For the text-containing cell, return its midpoint in [X, Y] coordinate format. 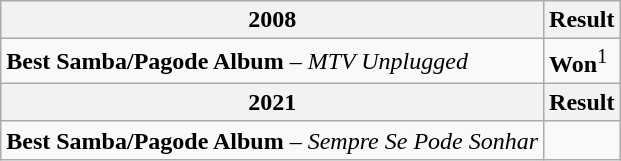
Best Samba/Pagode Album – MTV Unplugged [272, 62]
Won1 [582, 62]
2021 [272, 102]
Best Samba/Pagode Album – Sempre Se Pode Sonhar [272, 140]
2008 [272, 20]
